Identify which cell holds the provided text, then report its [x, y] central coordinate. 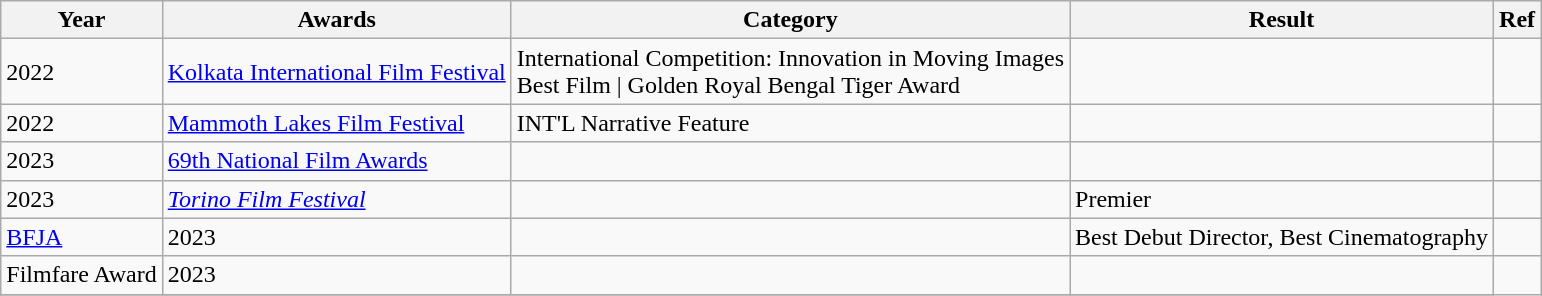
Awards [336, 20]
International Competition: Innovation in Moving ImagesBest Film | Golden Royal Bengal Tiger Award [790, 72]
INT'L Narrative Feature [790, 123]
Category [790, 20]
Result [1282, 20]
Filmfare Award [82, 275]
Ref [1518, 20]
Torino Film Festival [336, 199]
Mammoth Lakes Film Festival [336, 123]
Kolkata International Film Festival [336, 72]
BFJA [82, 237]
Year [82, 20]
Best Debut Director, Best Cinematography [1282, 237]
Premier [1282, 199]
69th National Film Awards [336, 161]
